Provide the (X, Y) coordinate of the cell's center where the given text is located.  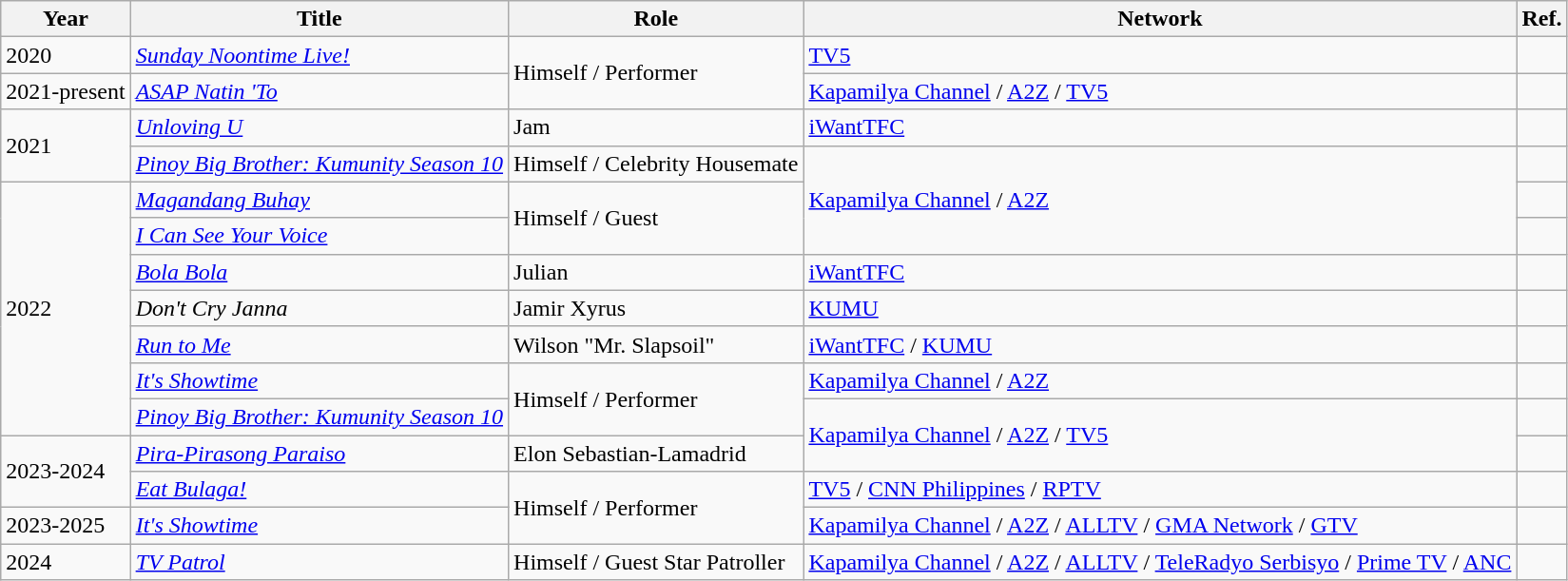
Elon Sebastian-Lamadrid (656, 454)
2021-present (66, 91)
Himself / Guest Star Patroller (656, 562)
Year (66, 19)
Unloving U (319, 127)
TV Patrol (319, 562)
Pira-Pirasong Paraiso (319, 454)
Sunday Noontime Live! (319, 55)
Role (656, 19)
Jamir Xyrus (656, 308)
ASAP Natin 'To (319, 91)
2023-2024 (66, 472)
Himself / Celebrity Housemate (656, 164)
I Can See Your Voice (319, 236)
2021 (66, 145)
iWantTFC / KUMU (1160, 344)
TV5 / CNN Philippines / RPTV (1160, 490)
KUMU (1160, 308)
2022 (66, 308)
Eat Bulaga! (319, 490)
Jam (656, 127)
TV5 (1160, 55)
Run to Me (319, 344)
2023-2025 (66, 526)
2020 (66, 55)
Don't Cry Janna (319, 308)
Bola Bola (319, 272)
Julian (656, 272)
Magandang Buhay (319, 200)
Kapamilya Channel / A2Z / ALLTV / TeleRadyo Serbisyo / Prime TV / ANC (1160, 562)
Kapamilya Channel / A2Z / ALLTV / GMA Network / GTV (1160, 526)
Network (1160, 19)
2024 (66, 562)
Wilson "Mr. Slapsoil" (656, 344)
Title (319, 19)
Himself / Guest (656, 218)
Ref. (1542, 19)
